Detect which cell encompasses the target text, then output its (X, Y) center coordinate. 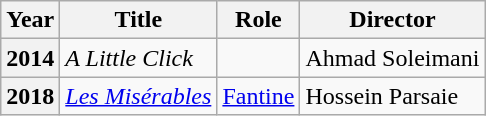
Ahmad Soleimani (392, 58)
Year (30, 20)
A Little Click (138, 58)
Hossein Parsaie (392, 96)
Director (392, 20)
Les Misérables (138, 96)
Fantine (258, 96)
2014 (30, 58)
Title (138, 20)
Role (258, 20)
2018 (30, 96)
